Extract the [x, y] coordinate from the center of the cell holding the provided text.  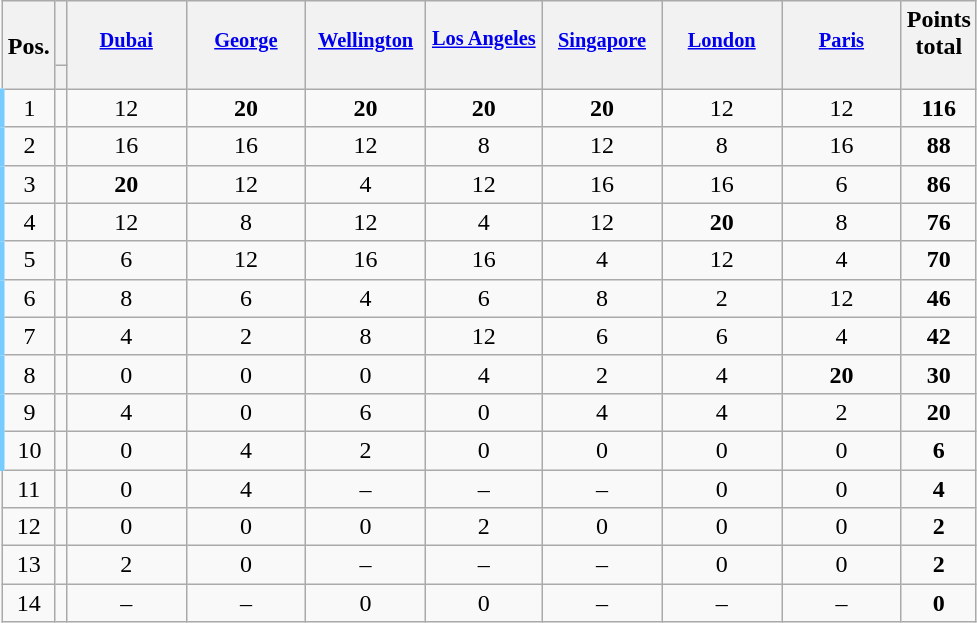
7 [28, 336]
Paris [842, 34]
London [722, 34]
46 [938, 298]
116 [938, 108]
10 [28, 450]
Pos. [28, 34]
Dubai [126, 34]
86 [938, 184]
George [246, 34]
14 [28, 603]
3 [28, 184]
9 [28, 412]
Pointstotal [938, 34]
Singapore [602, 34]
Wellington [366, 34]
30 [938, 374]
42 [938, 336]
76 [938, 222]
Los Angeles [484, 34]
13 [28, 565]
70 [938, 260]
5 [28, 260]
1 [28, 108]
88 [938, 146]
11 [28, 489]
